From the cell containing the given text, extract its center point as (x, y) coordinate. 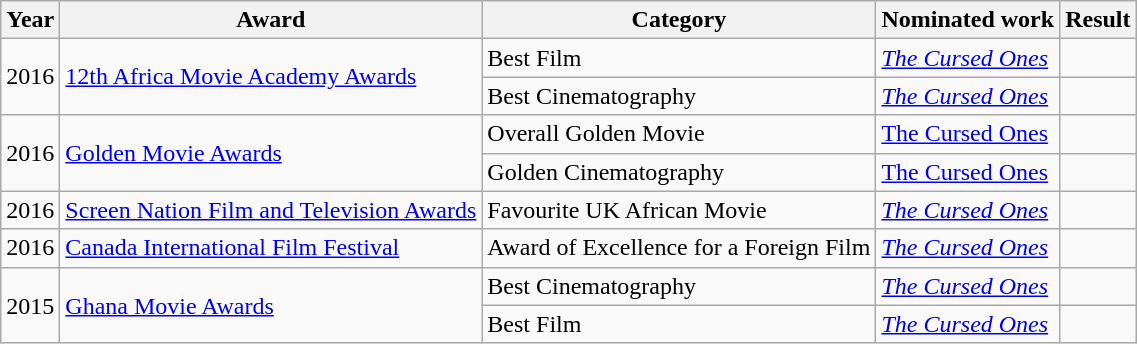
Year (30, 20)
Overall Golden Movie (679, 134)
Screen Nation Film and Television Awards (271, 210)
Category (679, 20)
Favourite UK African Movie (679, 210)
Ghana Movie Awards (271, 305)
Result (1098, 20)
Canada International Film Festival (271, 248)
Award of Excellence for a Foreign Film (679, 248)
12th Africa Movie Academy Awards (271, 77)
Golden Cinematography (679, 172)
2015 (30, 305)
Golden Movie Awards (271, 153)
Award (271, 20)
Nominated work (968, 20)
